Find where the given text appears and provide that cell's center as (x, y) coordinate. 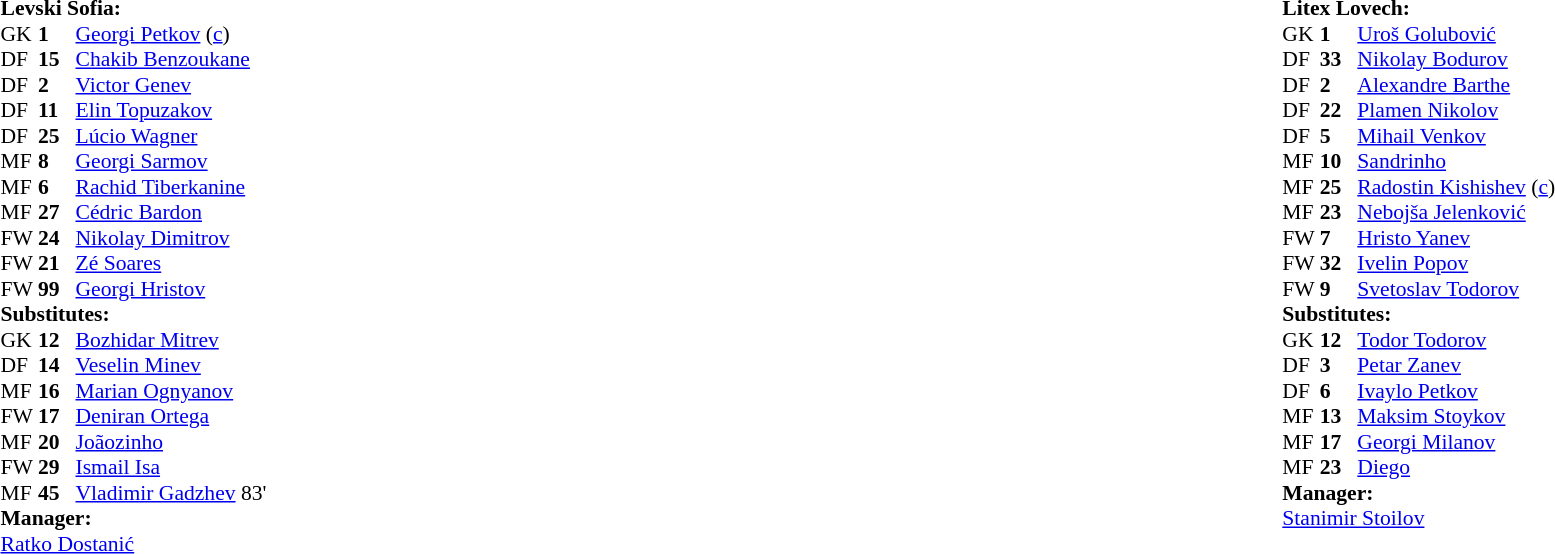
10 (1339, 161)
Georgi Hristov (172, 289)
Bozhidar Mitrev (172, 340)
3 (1339, 365)
9 (1339, 289)
Ivelin Popov (1456, 263)
Lúcio Wagner (172, 136)
Deniran Ortega (172, 417)
Maksim Stoykov (1456, 417)
Joãozinho (172, 442)
Rachid Tiberkanine (172, 187)
8 (57, 161)
27 (57, 213)
24 (57, 238)
Todor Todorov (1456, 340)
Georgi Petkov (c) (172, 34)
Mihail Venkov (1456, 136)
Radostin Kishishev (c) (1456, 187)
Nikolay Dimitrov (172, 238)
5 (1339, 136)
15 (57, 59)
11 (57, 111)
Uroš Golubović (1456, 34)
16 (57, 391)
Georgi Milanov (1456, 442)
20 (57, 442)
Zé Soares (172, 263)
Petar Zanev (1456, 365)
Diego (1456, 467)
Nebojša Jelenković (1456, 213)
14 (57, 365)
29 (57, 467)
13 (1339, 417)
Victor Genev (172, 85)
Elin Topuzakov (172, 111)
33 (1339, 59)
Marian Ognyanov (172, 391)
22 (1339, 111)
Stanimir Stoilov (1418, 519)
Georgi Sarmov (172, 161)
Plamen Nikolov (1456, 111)
Cédric Bardon (172, 213)
Nikolay Bodurov (1456, 59)
Ismail Isa (172, 467)
99 (57, 289)
Hristo Yanev (1456, 238)
Ivaylo Petkov (1456, 391)
7 (1339, 238)
Svetoslav Todorov (1456, 289)
45 (57, 493)
Alexandre Barthe (1456, 85)
Sandrinho (1456, 161)
32 (1339, 263)
21 (57, 263)
Chakib Benzoukane (172, 59)
Vladimir Gadzhev 83' (172, 493)
Veselin Minev (172, 365)
